Return (X, Y) of the center of cell containing provided text 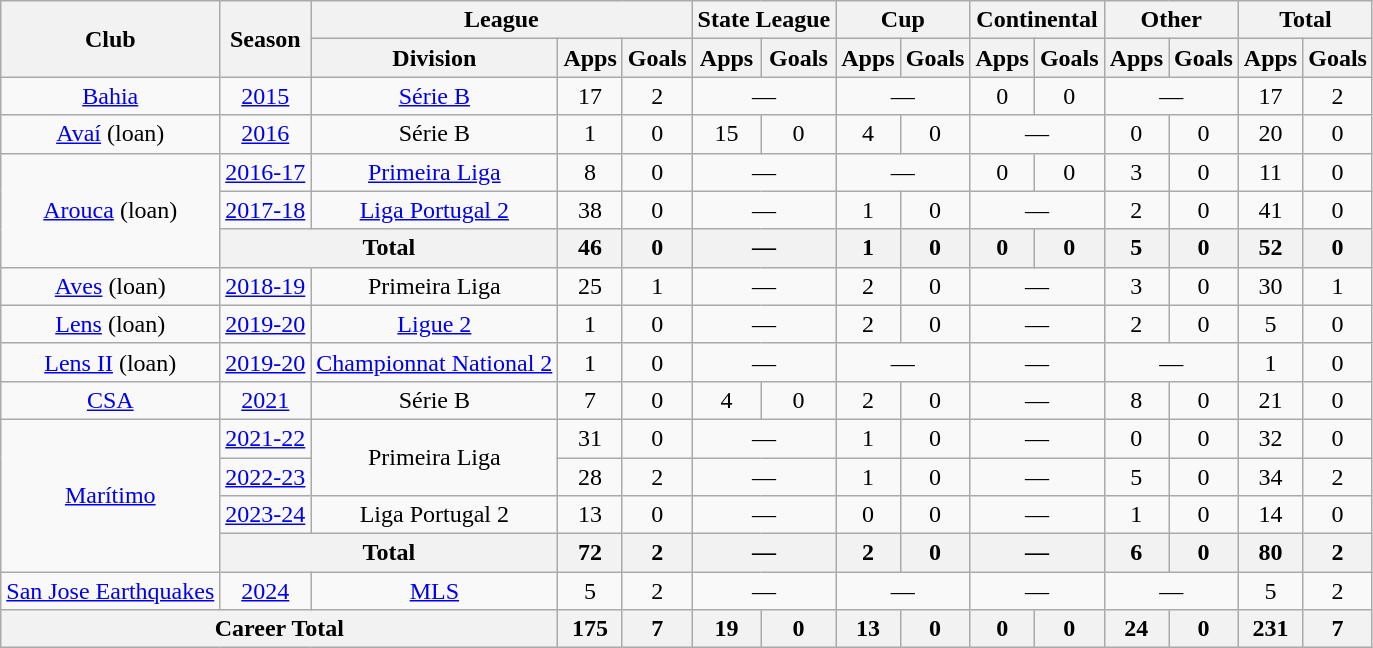
MLS (434, 591)
League (502, 20)
46 (590, 248)
Avaí (loan) (110, 134)
2016 (266, 134)
20 (1270, 134)
Arouca (loan) (110, 210)
Lens II (loan) (110, 362)
Career Total (280, 629)
2021-22 (266, 438)
11 (1270, 172)
2024 (266, 591)
41 (1270, 210)
Season (266, 39)
6 (1136, 553)
2022-23 (266, 477)
2016-17 (266, 172)
Bahia (110, 96)
52 (1270, 248)
34 (1270, 477)
15 (726, 134)
2017-18 (266, 210)
24 (1136, 629)
Lens (loan) (110, 324)
Other (1171, 20)
19 (726, 629)
21 (1270, 400)
2015 (266, 96)
2021 (266, 400)
Ligue 2 (434, 324)
San Jose Earthquakes (110, 591)
CSA (110, 400)
31 (590, 438)
2023-24 (266, 515)
Continental (1037, 20)
Championnat National 2 (434, 362)
25 (590, 286)
30 (1270, 286)
28 (590, 477)
72 (590, 553)
175 (590, 629)
38 (590, 210)
Aves (loan) (110, 286)
Club (110, 39)
80 (1270, 553)
Cup (903, 20)
231 (1270, 629)
Division (434, 58)
2018-19 (266, 286)
State League (764, 20)
14 (1270, 515)
32 (1270, 438)
Marítimo (110, 495)
